Pinpoint the cell where the given text exists, returning its [X, Y] midpoint coordinate. 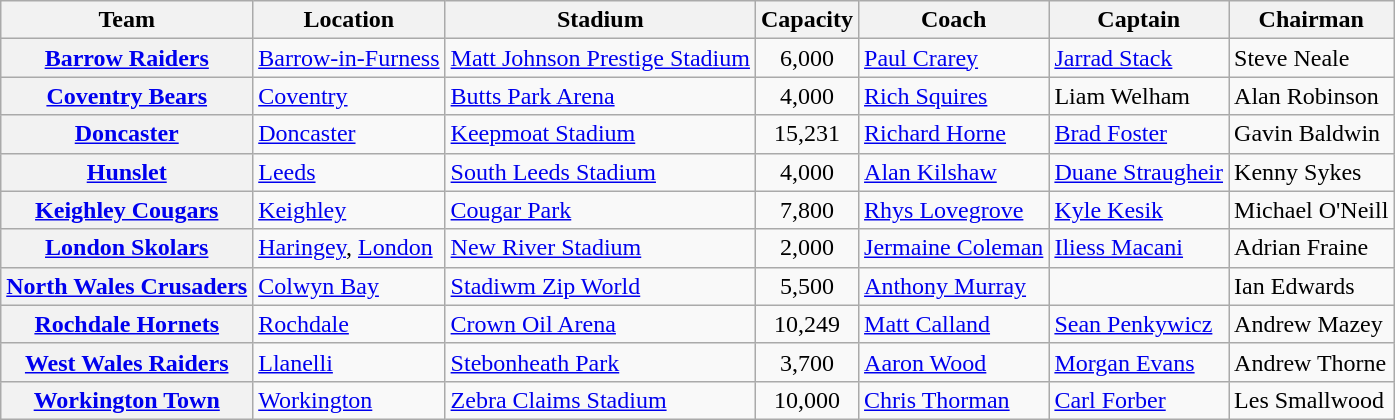
Crown Oil Arena [600, 324]
Stadium [600, 20]
Chairman [1312, 20]
Rhys Lovegrove [954, 210]
London Skolars [127, 248]
Ian Edwards [1312, 286]
10,249 [806, 324]
Keighley Cougars [127, 210]
Rochdale [349, 324]
Iliess Macani [1139, 248]
Rich Squires [954, 96]
Anthony Murray [954, 286]
Andrew Thorne [1312, 362]
Gavin Baldwin [1312, 134]
Matt Calland [954, 324]
Michael O'Neill [1312, 210]
Barrow Raiders [127, 58]
Rochdale Hornets [127, 324]
Morgan Evans [1139, 362]
Kyle Kesik [1139, 210]
Stadiwm Zip World [600, 286]
Team [127, 20]
Haringey, London [349, 248]
Jermaine Coleman [954, 248]
7,800 [806, 210]
Alan Kilshaw [954, 172]
Adrian Fraine [1312, 248]
3,700 [806, 362]
Les Smallwood [1312, 400]
Carl Forber [1139, 400]
Andrew Mazey [1312, 324]
Matt Johnson Prestige Stadium [600, 58]
Kenny Sykes [1312, 172]
Paul Crarey [954, 58]
New River Stadium [600, 248]
Cougar Park [600, 210]
Chris Thorman [954, 400]
10,000 [806, 400]
Sean Penkywicz [1139, 324]
Keighley [349, 210]
Location [349, 20]
West Wales Raiders [127, 362]
Hunslet [127, 172]
Capacity [806, 20]
Workington [349, 400]
Steve Neale [1312, 58]
Butts Park Arena [600, 96]
Zebra Claims Stadium [600, 400]
North Wales Crusaders [127, 286]
Jarrad Stack [1139, 58]
Brad Foster [1139, 134]
Keepmoat Stadium [600, 134]
Coventry [349, 96]
Coventry Bears [127, 96]
Richard Horne [954, 134]
6,000 [806, 58]
Workington Town [127, 400]
South Leeds Stadium [600, 172]
Alan Robinson [1312, 96]
Aaron Wood [954, 362]
Stebonheath Park [600, 362]
Barrow-in-Furness [349, 58]
Duane Straugheir [1139, 172]
Liam Welham [1139, 96]
Leeds [349, 172]
Coach [954, 20]
15,231 [806, 134]
2,000 [806, 248]
Captain [1139, 20]
5,500 [806, 286]
Colwyn Bay [349, 286]
Llanelli [349, 362]
